Capture the cell that displays the provided text and extract its [x, y] central coordinate. 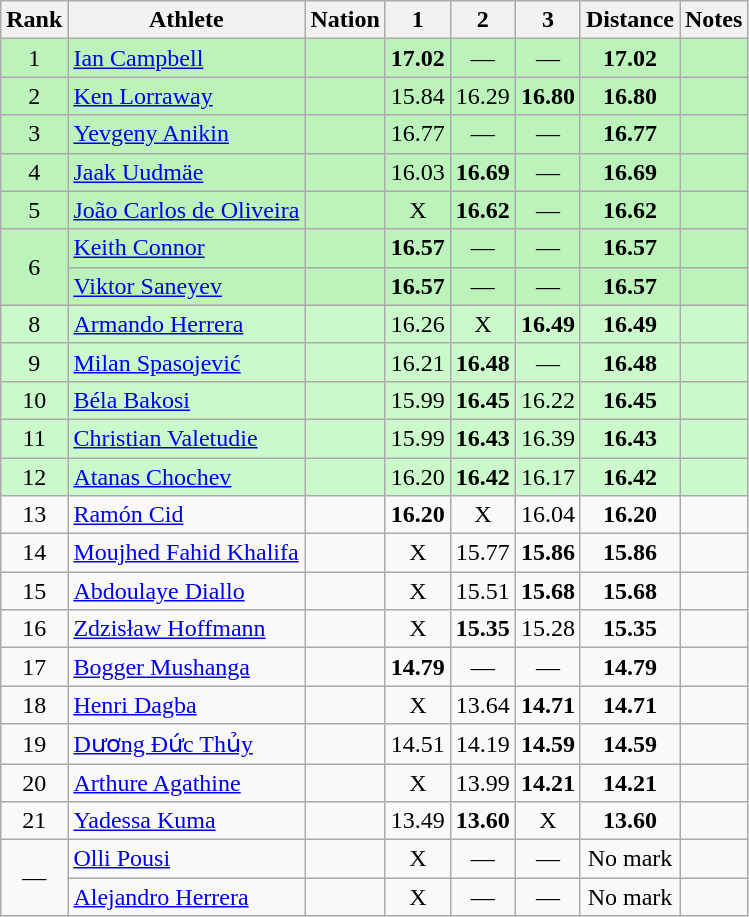
Notes [714, 20]
11 [34, 438]
8 [34, 324]
17 [34, 667]
16.29 [482, 96]
Athlete [186, 20]
Ken Lorraway [186, 96]
10 [34, 400]
Milan Spasojević [186, 362]
Rank [34, 20]
Henri Dagba [186, 705]
Abdoulaye Diallo [186, 591]
Distance [630, 20]
13 [34, 515]
14.19 [482, 744]
15.77 [482, 553]
12 [34, 477]
15 [34, 591]
13.99 [482, 783]
15.84 [418, 96]
Dương Đức Thủy [186, 744]
4 [34, 172]
João Carlos de Oliveira [186, 210]
18 [34, 705]
Atanas Chochev [186, 477]
14 [34, 553]
16.26 [418, 324]
6 [34, 267]
15.51 [482, 591]
Alejandro Herrera [186, 897]
16.22 [548, 400]
Ramón Cid [186, 515]
16.04 [548, 515]
16.17 [548, 477]
Yevgeny Anikin [186, 134]
Viktor Saneyev [186, 286]
21 [34, 821]
19 [34, 744]
Béla Bakosi [186, 400]
16.21 [418, 362]
Christian Valetudie [186, 438]
Zdzisław Hoffmann [186, 629]
13.64 [482, 705]
Nation [345, 20]
16 [34, 629]
Ian Campbell [186, 58]
Jaak Uudmäe [186, 172]
Olli Pousi [186, 859]
16.03 [418, 172]
5 [34, 210]
13.49 [418, 821]
Arthure Agathine [186, 783]
Armando Herrera [186, 324]
Yadessa Kuma [186, 821]
20 [34, 783]
14.51 [418, 744]
9 [34, 362]
Moujhed Fahid Khalifa [186, 553]
15.28 [548, 629]
Bogger Mushanga [186, 667]
Keith Connor [186, 248]
16.39 [548, 438]
